Return the [X, Y] coordinate for the center point of the cell that contains the specified text.  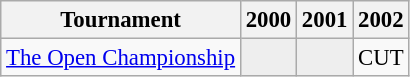
2002 [381, 20]
Tournament [121, 20]
CUT [381, 58]
2001 [325, 20]
2000 [268, 20]
The Open Championship [121, 58]
